Detect which cell encompasses the target text, then output its (X, Y) center coordinate. 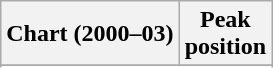
Chart (2000–03) (90, 34)
Peakposition (225, 34)
